Determine the (X, Y) coordinate at the center of the cell enclosing the given text.  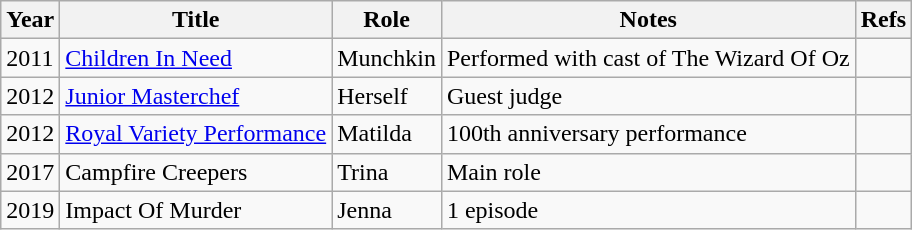
Main role (648, 172)
2011 (30, 58)
Royal Variety Performance (196, 134)
Herself (387, 96)
Junior Masterchef (196, 96)
Role (387, 20)
Impact Of Murder (196, 210)
2017 (30, 172)
Jenna (387, 210)
Matilda (387, 134)
1 episode (648, 210)
100th anniversary performance (648, 134)
Refs (883, 20)
Children In Need (196, 58)
Title (196, 20)
Notes (648, 20)
Guest judge (648, 96)
Performed with cast of The Wizard Of Oz (648, 58)
2019 (30, 210)
Campfire Creepers (196, 172)
Trina (387, 172)
Year (30, 20)
Munchkin (387, 58)
